Determine the (x, y) coordinate at the center of the cell enclosing the given text.  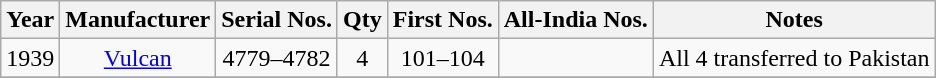
Notes (794, 20)
4779–4782 (277, 58)
101–104 (442, 58)
Manufacturer (138, 20)
4 (362, 58)
First Nos. (442, 20)
Vulcan (138, 58)
All 4 transferred to Pakistan (794, 58)
Year (30, 20)
All-India Nos. (576, 20)
1939 (30, 58)
Serial Nos. (277, 20)
Qty (362, 20)
